From the cell containing the given text, extract its center point as [X, Y] coordinate. 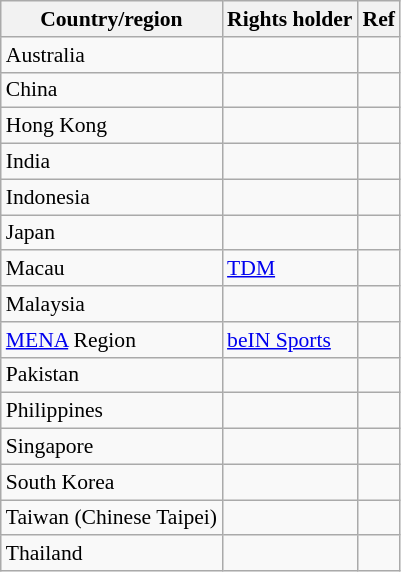
MENA Region [112, 340]
India [112, 162]
Macau [112, 269]
Rights holder [290, 19]
Singapore [112, 447]
TDM [290, 269]
Australia [112, 55]
Taiwan (Chinese Taipei) [112, 518]
Country/region [112, 19]
Japan [112, 233]
Malaysia [112, 304]
Philippines [112, 411]
Ref [379, 19]
Hong Kong [112, 126]
China [112, 90]
Indonesia [112, 197]
Thailand [112, 554]
beIN Sports [290, 340]
South Korea [112, 482]
Pakistan [112, 375]
